Return (X, Y) of the center of cell containing provided text 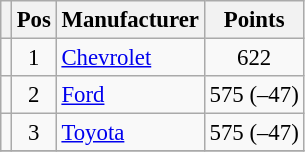
Chevrolet (130, 58)
Manufacturer (130, 20)
3 (34, 133)
Points (254, 20)
622 (254, 58)
Toyota (130, 133)
Pos (34, 20)
Ford (130, 95)
2 (34, 95)
1 (34, 58)
